Capture the cell that displays the provided text and extract its [X, Y] central coordinate. 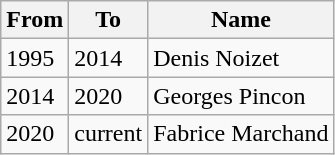
To [108, 20]
Name [241, 20]
1995 [35, 58]
Georges Pincon [241, 96]
Denis Noizet [241, 58]
From [35, 20]
current [108, 134]
Fabrice Marchand [241, 134]
